For the text-containing cell, return its midpoint in [X, Y] coordinate format. 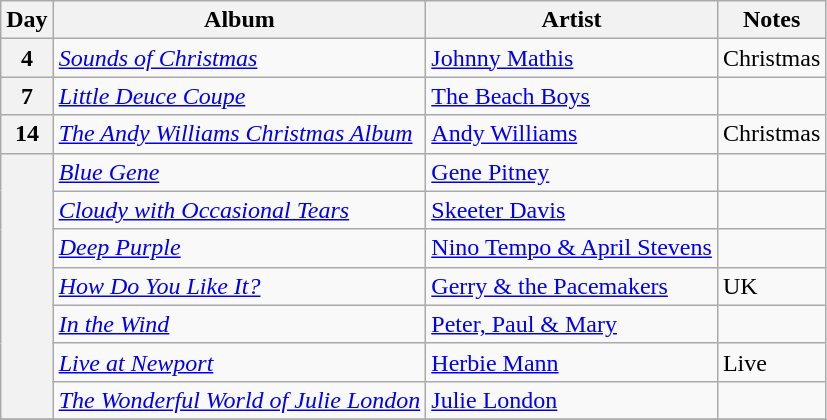
Skeeter Davis [572, 210]
In the Wind [240, 324]
Peter, Paul & Mary [572, 324]
UK [771, 286]
Johnny Mathis [572, 58]
Day [27, 20]
Album [240, 20]
Artist [572, 20]
How Do You Like It? [240, 286]
Gene Pitney [572, 172]
Sounds of Christmas [240, 58]
Little Deuce Coupe [240, 96]
Gerry & the Pacemakers [572, 286]
The Beach Boys [572, 96]
7 [27, 96]
Andy Williams [572, 134]
Live at Newport [240, 362]
Herbie Mann [572, 362]
Cloudy with Occasional Tears [240, 210]
Nino Tempo & April Stevens [572, 248]
Notes [771, 20]
Julie London [572, 400]
The Andy Williams Christmas Album [240, 134]
The Wonderful World of Julie London [240, 400]
14 [27, 134]
Live [771, 362]
Blue Gene [240, 172]
Deep Purple [240, 248]
4 [27, 58]
